Find where the given text appears and provide that cell's center as [x, y] coordinate. 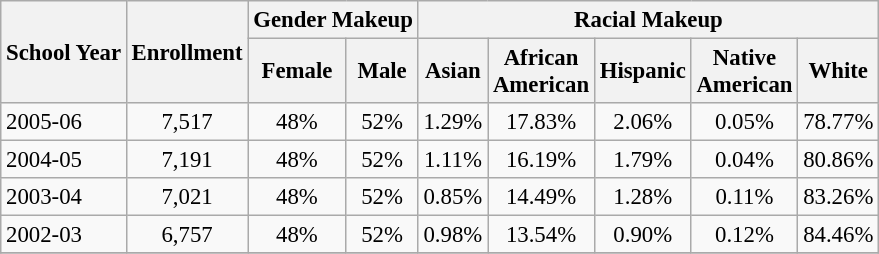
Racial Makeup [648, 20]
1.28% [642, 197]
7,191 [187, 160]
80.86% [838, 160]
Native American [744, 72]
16.19% [542, 160]
Female [297, 72]
13.54% [542, 235]
17.83% [542, 122]
7,021 [187, 197]
2005-06 [64, 122]
African American [542, 72]
84.46% [838, 235]
7,517 [187, 122]
White [838, 72]
2003-04 [64, 197]
Gender Makeup [333, 20]
14.49% [542, 197]
1.79% [642, 160]
Male [382, 72]
0.12% [744, 235]
0.11% [744, 197]
83.26% [838, 197]
1.11% [452, 160]
School Year [64, 52]
1.29% [452, 122]
78.77% [838, 122]
0.04% [744, 160]
Hispanic [642, 72]
0.85% [452, 197]
0.05% [744, 122]
0.90% [642, 235]
0.98% [452, 235]
Asian [452, 72]
6,757 [187, 235]
2.06% [642, 122]
2004-05 [64, 160]
Enrollment [187, 52]
2002-03 [64, 235]
